Pinpoint the cell where the given text exists, returning its (X, Y) midpoint coordinate. 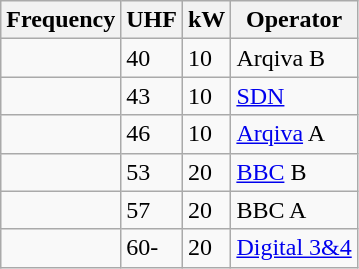
Operator (294, 20)
Digital 3&4 (294, 248)
43 (152, 96)
BBC A (294, 210)
Arqiva B (294, 58)
BBC B (294, 172)
UHF (152, 20)
40 (152, 58)
SDN (294, 96)
46 (152, 134)
57 (152, 210)
Arqiva A (294, 134)
60- (152, 248)
53 (152, 172)
Frequency (61, 20)
kW (206, 20)
